For the text-containing cell, return its midpoint in [X, Y] coordinate format. 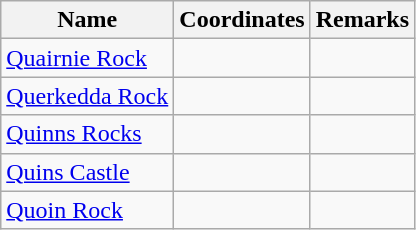
Coordinates [242, 20]
Quairnie Rock [88, 58]
Quinns Rocks [88, 134]
Quins Castle [88, 172]
Remarks [362, 20]
Querkedda Rock [88, 96]
Name [88, 20]
Quoin Rock [88, 210]
